Detect which cell encompasses the target text, then output its [X, Y] center coordinate. 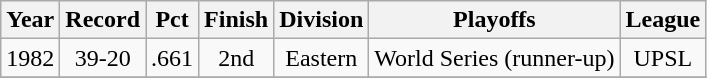
Division [322, 20]
1982 [30, 58]
.661 [172, 58]
2nd [236, 58]
Eastern [322, 58]
World Series (runner-up) [494, 58]
League [663, 20]
UPSL [663, 58]
Record [103, 20]
Year [30, 20]
Pct [172, 20]
39-20 [103, 58]
Finish [236, 20]
Playoffs [494, 20]
